Scan for the cell matching the given text and deliver its [X, Y] coordinate at center. 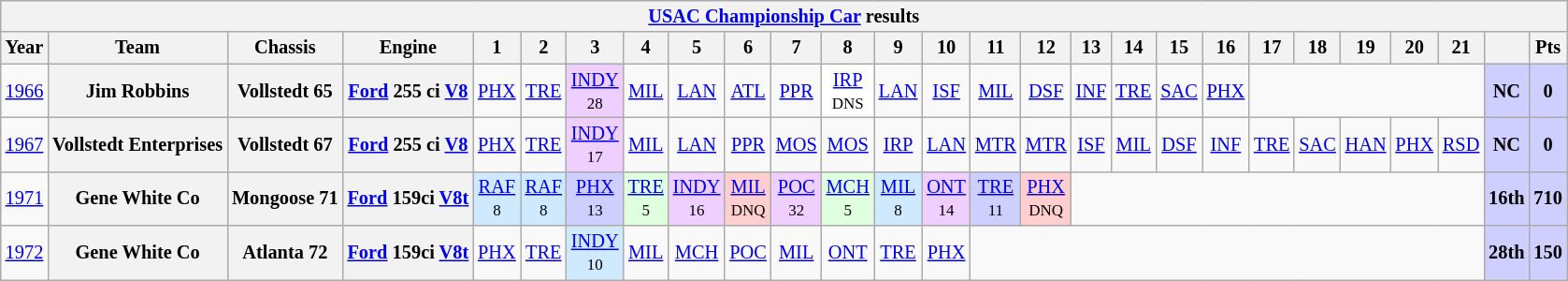
20 [1414, 48]
1972 [24, 253]
Team [137, 48]
12 [1046, 48]
Vollstedt Enterprises [137, 144]
1971 [24, 199]
18 [1316, 48]
11 [996, 48]
17 [1272, 48]
MIL8 [899, 199]
PHX13 [595, 199]
TRE5 [646, 199]
1966 [24, 91]
USAC Championship Car results [784, 16]
MCH5 [848, 199]
28th [1506, 253]
10 [946, 48]
Year [24, 48]
9 [899, 48]
Pts [1547, 48]
5 [698, 48]
INDY17 [595, 144]
Mongoose 71 [285, 199]
MCH [698, 253]
INDY16 [698, 199]
Vollstedt 67 [285, 144]
Vollstedt 65 [285, 91]
710 [1547, 199]
13 [1092, 48]
ONT [848, 253]
Engine [409, 48]
16th [1506, 199]
14 [1133, 48]
INDY10 [595, 253]
Chassis [285, 48]
RSD [1460, 144]
1 [496, 48]
3 [595, 48]
Atlanta 72 [285, 253]
21 [1460, 48]
IRP [899, 144]
150 [1547, 253]
1967 [24, 144]
8 [848, 48]
16 [1226, 48]
7 [797, 48]
POC32 [797, 199]
6 [748, 48]
INDY28 [595, 91]
15 [1178, 48]
4 [646, 48]
Jim Robbins [137, 91]
2 [544, 48]
TRE11 [996, 199]
PHXDNQ [1046, 199]
IRPDNS [848, 91]
POC [748, 253]
ATL [748, 91]
HAN [1366, 144]
MILDNQ [748, 199]
ONT14 [946, 199]
19 [1366, 48]
